Return [x, y] of the center of cell containing provided text 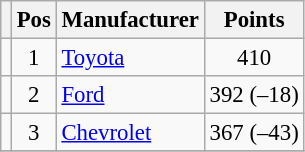
Ford [130, 95]
2 [34, 95]
Chevrolet [130, 133]
410 [254, 58]
Pos [34, 20]
367 (–43) [254, 133]
Points [254, 20]
1 [34, 58]
Manufacturer [130, 20]
Toyota [130, 58]
392 (–18) [254, 95]
3 [34, 133]
